Find where the given text appears and provide that cell's center as [X, Y] coordinate. 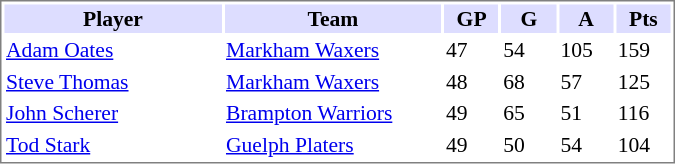
116 [643, 113]
Adam Oates [112, 50]
104 [643, 144]
A [586, 18]
G [529, 18]
Guelph Platers [332, 144]
Steve Thomas [112, 82]
John Scherer [112, 113]
GP [471, 18]
Team [332, 18]
48 [471, 82]
50 [529, 144]
125 [643, 82]
Player [112, 18]
Brampton Warriors [332, 113]
51 [586, 113]
159 [643, 50]
57 [586, 82]
105 [586, 50]
65 [529, 113]
47 [471, 50]
Pts [643, 18]
Tod Stark [112, 144]
68 [529, 82]
